Determine the (X, Y) coordinate at the center of the cell enclosing the given text.  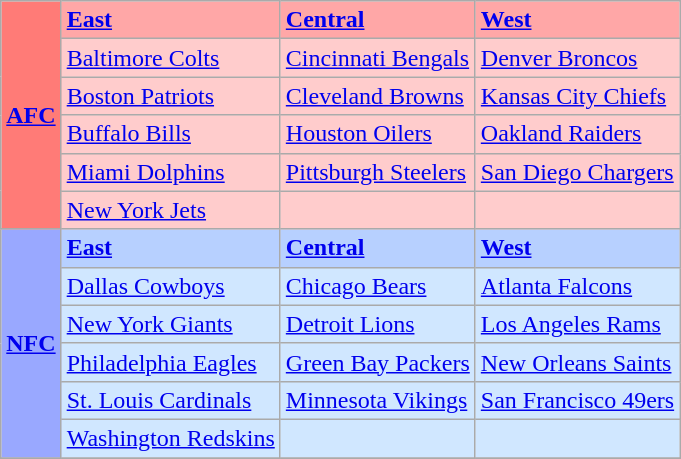
NFC (31, 343)
St. Louis Cardinals (170, 400)
AFC (31, 115)
Philadelphia Eagles (170, 362)
San Francisco 49ers (577, 400)
Washington Redskins (170, 438)
Buffalo Bills (170, 134)
Cincinnati Bengals (378, 58)
New York Jets (170, 210)
Green Bay Packers (378, 362)
Pittsburgh Steelers (378, 172)
Kansas City Chiefs (577, 96)
Detroit Lions (378, 324)
Boston Patriots (170, 96)
Los Angeles Rams (577, 324)
Denver Broncos (577, 58)
Houston Oilers (378, 134)
Minnesota Vikings (378, 400)
New York Giants (170, 324)
San Diego Chargers (577, 172)
Chicago Bears (378, 286)
Oakland Raiders (577, 134)
New Orleans Saints (577, 362)
Atlanta Falcons (577, 286)
Miami Dolphins (170, 172)
Dallas Cowboys (170, 286)
Cleveland Browns (378, 96)
Baltimore Colts (170, 58)
